From the cell containing the given text, extract its center point as [x, y] coordinate. 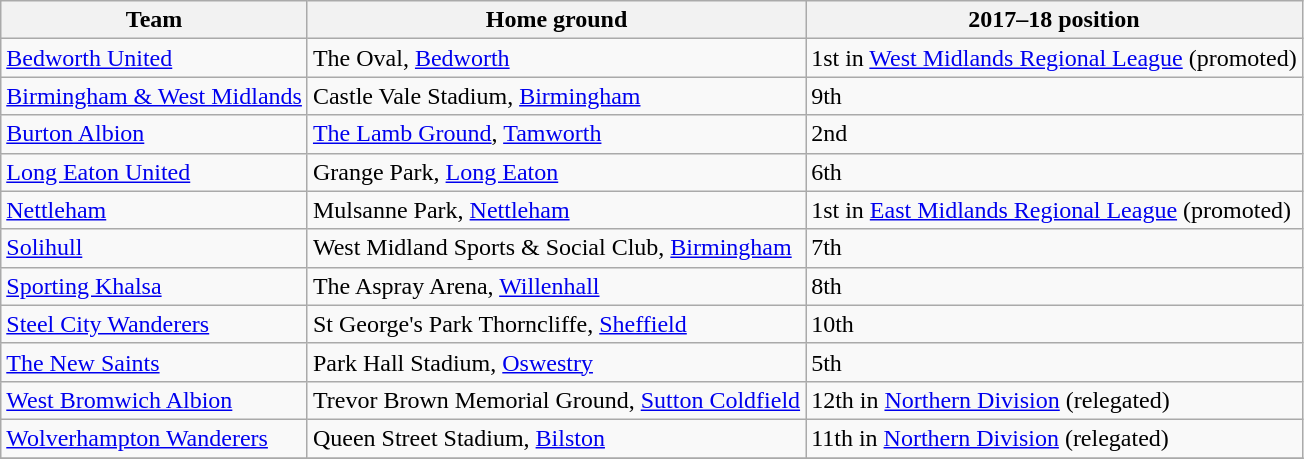
1st in West Midlands Regional League (promoted) [1054, 58]
West Bromwich Albion [154, 400]
Birmingham & West Midlands [154, 96]
10th [1054, 324]
Grange Park, Long Eaton [556, 172]
Solihull [154, 248]
9th [1054, 96]
The Oval, Bedworth [556, 58]
Nettleham [154, 210]
Sporting Khalsa [154, 286]
Queen Street Stadium, Bilston [556, 438]
Park Hall Stadium, Oswestry [556, 362]
Home ground [556, 20]
Bedworth United [154, 58]
Mulsanne Park, Nettleham [556, 210]
The New Saints [154, 362]
5th [1054, 362]
2017–18 position [1054, 20]
Castle Vale Stadium, Birmingham [556, 96]
West Midland Sports & Social Club, Birmingham [556, 248]
Trevor Brown Memorial Ground, Sutton Coldfield [556, 400]
Long Eaton United [154, 172]
Wolverhampton Wanderers [154, 438]
The Aspray Arena, Willenhall [556, 286]
2nd [1054, 134]
Steel City Wanderers [154, 324]
8th [1054, 286]
Burton Albion [154, 134]
7th [1054, 248]
1st in East Midlands Regional League (promoted) [1054, 210]
12th in Northern Division (relegated) [1054, 400]
Team [154, 20]
6th [1054, 172]
St George's Park Thorncliffe, Sheffield [556, 324]
11th in Northern Division (relegated) [1054, 438]
The Lamb Ground, Tamworth [556, 134]
